Return the [X, Y] coordinate for the center point of the cell that contains the specified text.  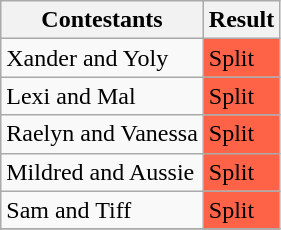
Lexi and Mal [102, 96]
Raelyn and Vanessa [102, 134]
Xander and Yoly [102, 58]
Result [241, 20]
Sam and Tiff [102, 210]
Mildred and Aussie [102, 172]
Contestants [102, 20]
